Return the [x, y] coordinate for the center point of the cell that contains the specified text.  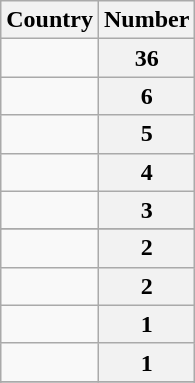
4 [146, 172]
Country [50, 20]
36 [146, 58]
3 [146, 210]
Number [146, 20]
6 [146, 96]
5 [146, 134]
